For the text-containing cell, return its midpoint in [X, Y] coordinate format. 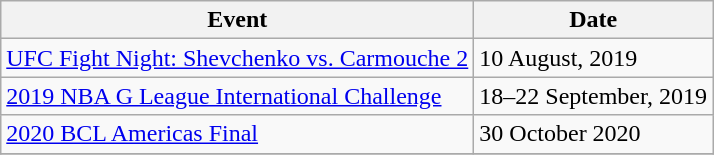
2019 NBA G League International Challenge [238, 96]
2020 BCL Americas Final [238, 134]
Event [238, 20]
10 August, 2019 [594, 58]
30 October 2020 [594, 134]
Date [594, 20]
UFC Fight Night: Shevchenko vs. Carmouche 2 [238, 58]
18–22 September, 2019 [594, 96]
